Provide the [x, y] coordinate of the cell's center where the given text is located.  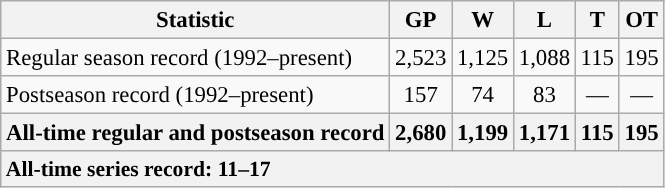
L [544, 20]
GP [421, 20]
T [597, 20]
74 [483, 95]
1,199 [483, 133]
1,088 [544, 58]
1,171 [544, 133]
2,680 [421, 133]
All-time regular and postseason record [196, 133]
Postseason record (1992–present) [196, 95]
All-time series record: 11–17 [332, 169]
Statistic [196, 20]
W [483, 20]
157 [421, 95]
OT [642, 20]
83 [544, 95]
Regular season record (1992–present) [196, 58]
1,125 [483, 58]
2,523 [421, 58]
